From the cell containing the given text, extract its center point as [X, Y] coordinate. 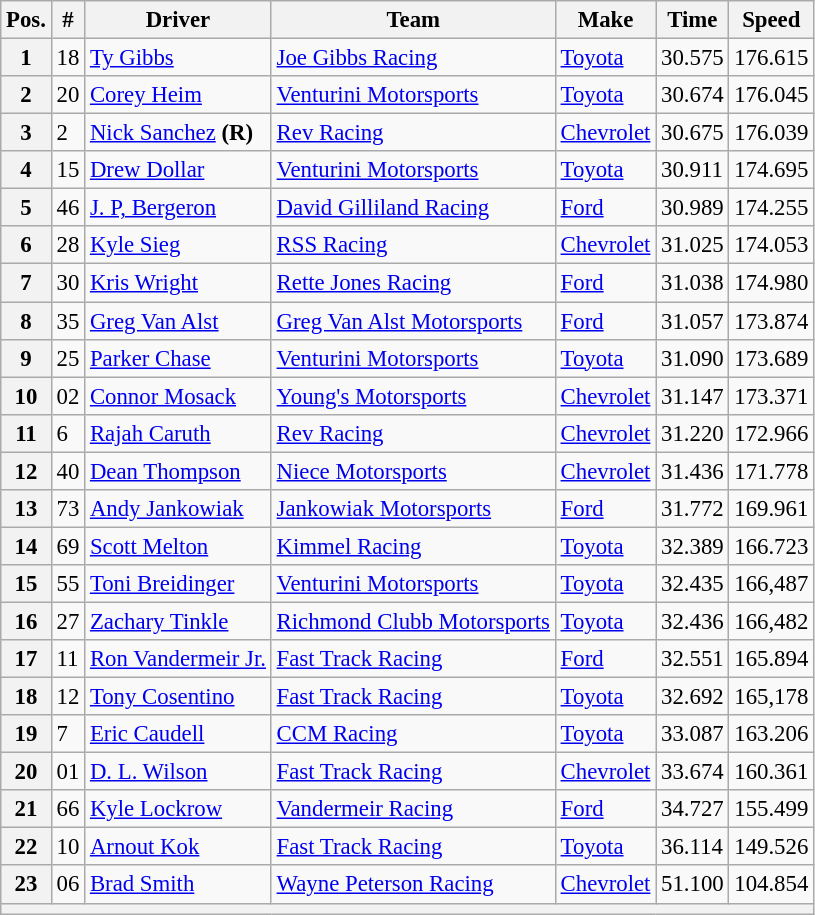
104.854 [772, 885]
27 [68, 621]
Kimmel Racing [413, 546]
14 [26, 546]
176.045 [772, 95]
Team [413, 20]
# [68, 20]
166.723 [772, 546]
69 [68, 546]
Drew Dollar [178, 170]
9 [26, 358]
32.435 [692, 584]
28 [68, 245]
30.575 [692, 58]
16 [26, 621]
06 [68, 885]
Arnout Kok [178, 847]
Vandermeir Racing [413, 809]
32.692 [692, 697]
1 [26, 58]
Richmond Clubb Motorsports [413, 621]
36.114 [692, 847]
Rette Jones Racing [413, 283]
CCM Racing [413, 734]
160.361 [772, 772]
17 [26, 659]
Andy Jankowiak [178, 509]
Pos. [26, 20]
31.436 [692, 471]
33.674 [692, 772]
176.039 [772, 133]
31.038 [692, 283]
Connor Mosack [178, 396]
169.961 [772, 509]
171.778 [772, 471]
Zachary Tinkle [178, 621]
174.695 [772, 170]
33.087 [692, 734]
35 [68, 321]
Tony Cosentino [178, 697]
40 [68, 471]
32.551 [692, 659]
Joe Gibbs Racing [413, 58]
D. L. Wilson [178, 772]
31.220 [692, 433]
30.674 [692, 95]
30.675 [692, 133]
31.057 [692, 321]
Ty Gibbs [178, 58]
Young's Motorsports [413, 396]
Kyle Sieg [178, 245]
Niece Motorsports [413, 471]
Brad Smith [178, 885]
66 [68, 809]
173.874 [772, 321]
Kris Wright [178, 283]
Jankowiak Motorsports [413, 509]
02 [68, 396]
Greg Van Alst [178, 321]
165.894 [772, 659]
174.255 [772, 208]
55 [68, 584]
Speed [772, 20]
Dean Thompson [178, 471]
01 [68, 772]
Eric Caudell [178, 734]
46 [68, 208]
3 [26, 133]
Make [605, 20]
31.025 [692, 245]
173.689 [772, 358]
19 [26, 734]
163.206 [772, 734]
51.100 [692, 885]
Time [692, 20]
73 [68, 509]
4 [26, 170]
174.053 [772, 245]
21 [26, 809]
173.371 [772, 396]
34.727 [692, 809]
149.526 [772, 847]
30.911 [692, 170]
Driver [178, 20]
31.090 [692, 358]
176.615 [772, 58]
Parker Chase [178, 358]
166,487 [772, 584]
Ron Vandermeir Jr. [178, 659]
31.772 [692, 509]
8 [26, 321]
32.436 [692, 621]
155.499 [772, 809]
Rajah Caruth [178, 433]
Toni Breidinger [178, 584]
J. P, Bergeron [178, 208]
166,482 [772, 621]
22 [26, 847]
30.989 [692, 208]
13 [26, 509]
Greg Van Alst Motorsports [413, 321]
Kyle Lockrow [178, 809]
5 [26, 208]
Nick Sanchez (R) [178, 133]
25 [68, 358]
31.147 [692, 396]
Scott Melton [178, 546]
32.389 [692, 546]
165,178 [772, 697]
David Gilliland Racing [413, 208]
RSS Racing [413, 245]
30 [68, 283]
23 [26, 885]
Corey Heim [178, 95]
Wayne Peterson Racing [413, 885]
172.966 [772, 433]
174.980 [772, 283]
